Return (X, Y) of the center of cell containing provided text 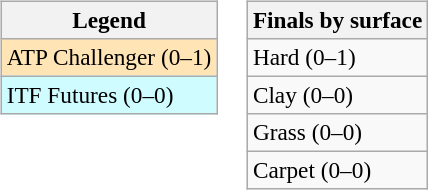
Grass (0–0) (337, 133)
Legend (108, 20)
Hard (0–1) (337, 57)
Carpet (0–0) (337, 171)
ATP Challenger (0–1) (108, 57)
Finals by surface (337, 20)
Clay (0–0) (337, 95)
ITF Futures (0–0) (108, 95)
